From the cell containing the given text, extract its center point as [X, Y] coordinate. 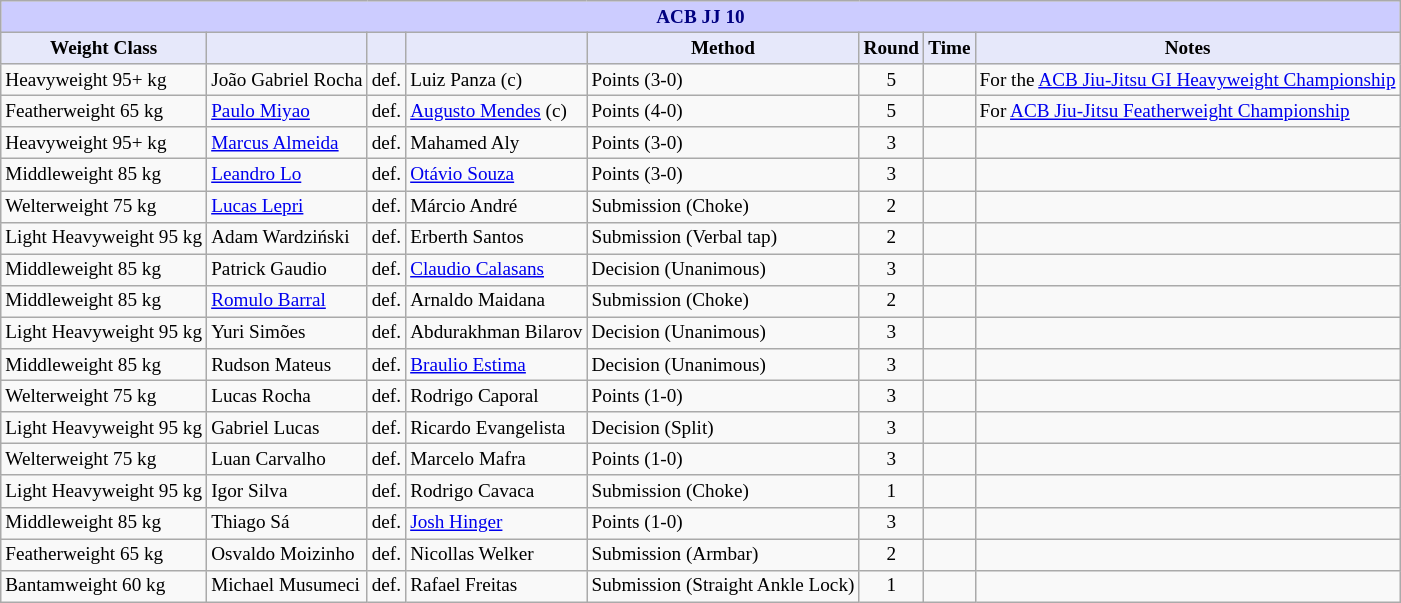
Weight Class [104, 48]
Lucas Rocha [288, 396]
Submission (Straight Ankle Lock) [723, 586]
Patrick Gaudio [288, 270]
Marcus Almeida [288, 143]
Erberth Santos [496, 238]
Rodrigo Caporal [496, 396]
Lucas Lepri [288, 206]
Ricardo Evangelista [496, 428]
João Gabriel Rocha [288, 80]
Abdurakhman Bilarov [496, 333]
Points (4-0) [723, 111]
Osvaldo Moizinho [288, 554]
Leandro Lo [288, 175]
Decision (Split) [723, 428]
Gabriel Lucas [288, 428]
Method [723, 48]
Rodrigo Cavaca [496, 491]
Claudio Calasans [496, 270]
Rudson Mateus [288, 365]
Josh Hinger [496, 523]
Nicollas Welker [496, 554]
Romulo Barral [288, 301]
Marcelo Mafra [496, 460]
Márcio André [496, 206]
Michael Musumeci [288, 586]
Notes [1188, 48]
Otávio Souza [496, 175]
Adam Wardziński [288, 238]
Submission (Verbal tap) [723, 238]
Time [950, 48]
Yuri Simões [288, 333]
Rafael Freitas [496, 586]
Braulio Estima [496, 365]
Arnaldo Maidana [496, 301]
Round [892, 48]
Thiago Sá [288, 523]
Submission (Armbar) [723, 554]
Luiz Panza (c) [496, 80]
Augusto Mendes (c) [496, 111]
For the ACB Jiu-Jitsu GI Heavyweight Championship [1188, 80]
Igor Silva [288, 491]
ACB JJ 10 [700, 17]
Bantamweight 60 kg [104, 586]
Luan Carvalho [288, 460]
Mahamed Aly [496, 143]
Paulo Miyao [288, 111]
For ACB Jiu-Jitsu Featherweight Championship [1188, 111]
